Capture the cell that displays the provided text and extract its [X, Y] central coordinate. 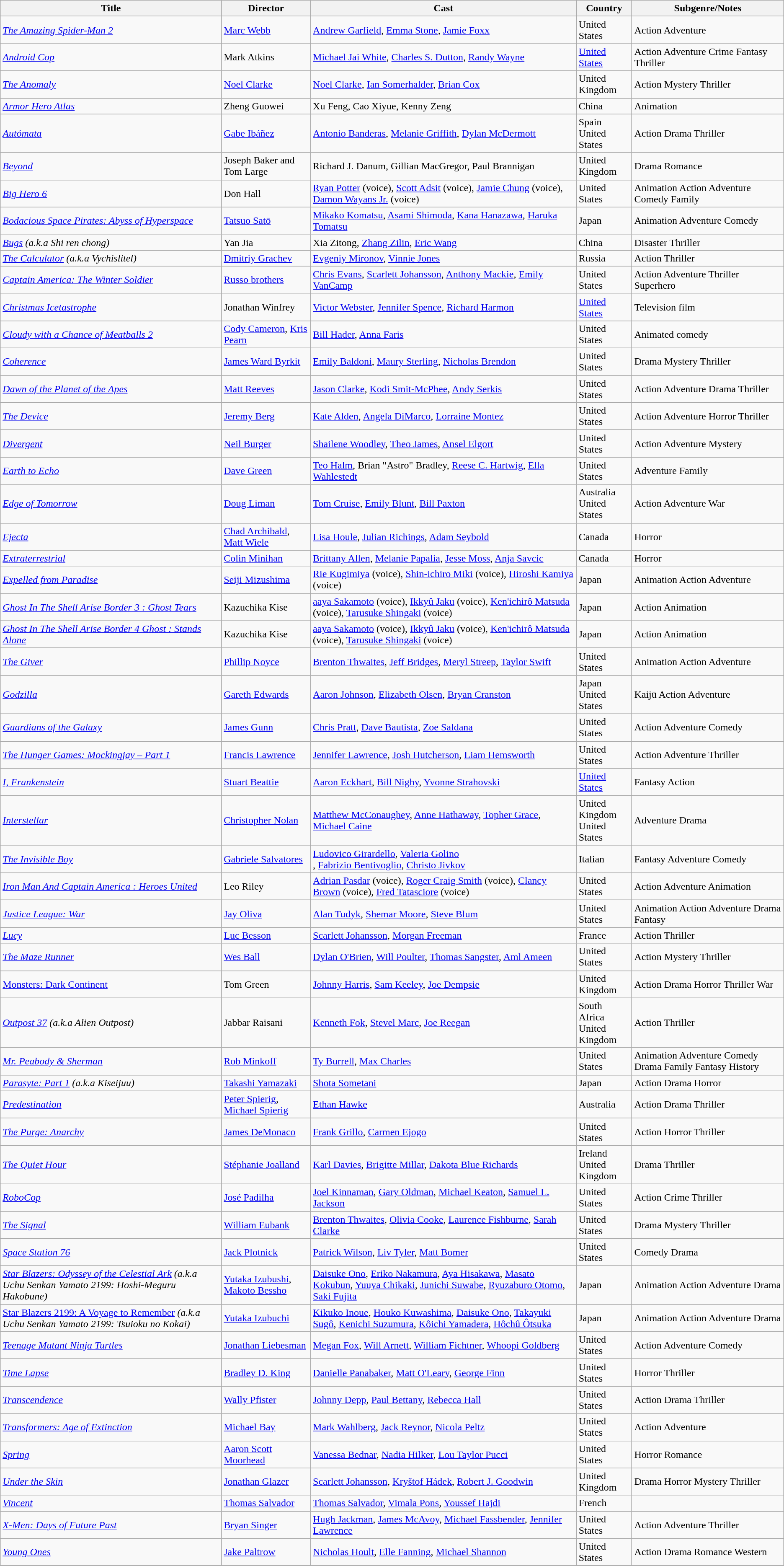
Gabriele Salvatores [266, 859]
Shota Sometani [444, 1083]
Scarlett Johansson, Morgan Freeman [444, 935]
Don Hall [266, 194]
Richard J. Danum, Gillian MacGregor, Paul Brannigan [444, 166]
Colin Minihan [266, 558]
Gareth Edwards [266, 694]
IrelandUnited Kingdom [604, 1165]
Seiji Mizushima [266, 580]
Johnny Harris, Sam Keeley, Joe Dempsie [444, 984]
Star Blazers 2199: A Voyage to Remember (a.k.a Uchu Senkan Yamato 2199: Tsuioku no Kokai) [111, 1318]
Drama Thriller [708, 1165]
Mark Wahlberg, Jack Reynor, Nicola Peltz [444, 1427]
Animation Adventure Comedy Drama Family Fantasy History [708, 1061]
Iron Man And Captain America : Heroes United [111, 887]
Yan Jia [266, 242]
Jason Clarke, Kodi Smit-McPhee, Andy Serkis [444, 389]
The Device [111, 417]
Chris Pratt, Dave Bautista, Zoe Saldana [444, 727]
Lucy [111, 935]
Megan Fox, Will Arnett, William Fichtner, Whoopi Goldberg [444, 1345]
Drama Romance [708, 166]
Disaster Thriller [708, 242]
Adventure Family [708, 471]
Marc Webb [266, 30]
Cast [444, 8]
Jonathan Winfrey [266, 307]
South AfricaUnited Kingdom [604, 1022]
Comedy Drama [708, 1252]
Coherence [111, 362]
Tom Green [266, 984]
Dave Green [266, 471]
Kikuko Inoue, Houko Kuwashima, Daisuke Ono, Takayuki Sugô, Kenichi Suzumura, Kôichi Yamadera, Hôchû Ôtsuka [444, 1318]
Space Station 76 [111, 1252]
Lisa Houle, Julian Richings, Adam Seybold [444, 536]
Action Adventure Horror Thriller [708, 417]
Action Adventure War [708, 504]
Jack Plotnick [266, 1252]
Animated comedy [708, 334]
Justice League: War [111, 914]
Bugs (a.k.a Shi ren chong) [111, 242]
Brenton Thwaites, Jeff Bridges, Meryl Streep, Taylor Swift [444, 661]
Johnny Depp, Paul Bettany, Rebecca Hall [444, 1400]
Title [111, 8]
Frank Grillo, Carmen Ejogo [444, 1131]
Action Adventure Animation [708, 887]
Action Adventure Crime Fantasy Thriller [708, 57]
Leo Riley [266, 887]
Dylan O'Brien, Will Poulter, Thomas Sangster, Aml Ameen [444, 957]
The Calculator (a.k.a Vychislitel) [111, 258]
Monsters: Dark Continent [111, 984]
Aaron Eckhart, Bill Nighy, Yvonne Strahovski [444, 782]
Adventure Drama [708, 821]
Peter Spierig, Michael Spierig [266, 1105]
Time Lapse [111, 1373]
AustraliaUnited States [604, 504]
The Quiet Hour [111, 1165]
The Hunger Games: Mockingjay – Part 1 [111, 754]
José Padilha [266, 1198]
Spring [111, 1454]
Aaron Scott Moorhead [266, 1454]
Brittany Allen, Melanie Papalia, Jesse Moss, Anja Savcic [444, 558]
Jay Oliva [266, 914]
Luc Besson [266, 935]
Animation Action Adventure Drama Fantasy [708, 914]
Zheng Guowei [266, 106]
Kaijū Action Adventure [708, 694]
Rie Kugimiya (voice), Shin-ichiro Miki (voice), Hiroshi Kamiya (voice) [444, 580]
Mark Atkins [266, 57]
Godzilla [111, 694]
Interstellar [111, 821]
Ludovico Girardello, Valeria Golino, Fabrizio Bentivoglio, Christo Jivkov [444, 859]
Andrew Garfield, Emma Stone, Jamie Foxx [444, 30]
Neil Burger [266, 443]
Animation Action Adventure Comedy Family [708, 194]
Television film [708, 307]
RoboCop [111, 1198]
Thomas Salvador, Vimala Pons, Youssef Hajdi [444, 1503]
Jennifer Lawrence, Josh Hutcherson, Liam Hemsworth [444, 754]
Young Ones [111, 1552]
France [604, 935]
Predestination [111, 1105]
Extraterrestrial [111, 558]
Yutaka Izubuchi [266, 1318]
Country [604, 8]
Transcendence [111, 1400]
Subgenre/Notes [708, 8]
United KingdomUnited States [604, 821]
Action Crime Thriller [708, 1198]
Beyond [111, 166]
Mr. Peabody & Sherman [111, 1061]
Action Horror Thriller [708, 1131]
Edge of Tomorrow [111, 504]
James Gunn [266, 727]
Wally Pfister [266, 1400]
Francis Lawrence [266, 754]
Teo Halm, Brian "Astro" Bradley, Reese C. Hartwig, Ella Wahlestedt [444, 471]
Parasyte: Part 1 (a.k.a Kiseijuu) [111, 1083]
Russia [604, 258]
Stuart Beattie [266, 782]
James DeMonaco [266, 1131]
Kenneth Fok, Stevel Marc, Joe Reegan [444, 1022]
Joseph Baker and Tom Large [266, 166]
Daisuke Ono, Eriko Nakamura, Aya Hisakawa, Masato Kokubun, Yuuya Chikaki, Junichi Suwabe, Ryuzaburo Otomo, Saki Fujita [444, 1285]
Tom Cruise, Emily Blunt, Bill Paxton [444, 504]
Drama Horror Mystery Thriller [708, 1482]
Phillip Noyce [266, 661]
Matthew McConaughey, Anne Hathaway, Topher Grace, Michael Caine [444, 821]
Kate Alden, Angela DiMarco, Lorraine Montez [444, 417]
Michael Bay [266, 1427]
Outpost 37 (a.k.a Alien Outpost) [111, 1022]
Android Cop [111, 57]
Tatsuo Satō [266, 220]
Danielle Panabaker, Matt O'Leary, George Finn [444, 1373]
Dawn of the Planet of the Apes [111, 389]
Aaron Johnson, Elizabeth Olsen, Bryan Cranston [444, 694]
Jabbar Raisani [266, 1022]
Teenage Mutant Ninja Turtles [111, 1345]
Bradley D. King [266, 1373]
Australia [604, 1105]
Rob Minkoff [266, 1061]
Matt Reeves [266, 389]
SpainUnited States [604, 133]
French [604, 1503]
Vanessa Bednar, Nadia Hilker, Lou Taylor Pucci [444, 1454]
Doug Liman [266, 504]
Captain America: The Winter Soldier [111, 280]
James Ward Byrkit [266, 362]
Christmas Icetastrophe [111, 307]
I, Frankenstein [111, 782]
Noel Clarke, Ian Somerhalder, Brian Cox [444, 85]
William Eubank [266, 1224]
Yutaka Izubushi, Makoto Bessho [266, 1285]
The Amazing Spider-Man 2 [111, 30]
Ethan Hawke [444, 1105]
Horror Romance [708, 1454]
Shailene Woodley, Theo James, Ansel Elgort [444, 443]
Action Drama Horror [708, 1083]
Russo brothers [266, 280]
Under the Skin [111, 1482]
Nicholas Hoult, Elle Fanning, Michael Shannon [444, 1552]
Michael Jai White, Charles S. Dutton, Randy Wayne [444, 57]
Expelled from Paradise [111, 580]
Horror Thriller [708, 1373]
Mikako Komatsu, Asami Shimoda, Kana Hanazawa, Haruka Tomatsu [444, 220]
Bryan Singer [266, 1525]
Karl Davies, Brigitte Millar, Dakota Blue Richards [444, 1165]
The Signal [111, 1224]
Armor Hero Atlas [111, 106]
The Giver [111, 661]
Takashi Yamazaki [266, 1083]
Gabe Ibáñez [266, 133]
Evgeniy Mironov, Vinnie Jones [444, 258]
Action Drama Romance Western [708, 1552]
Emily Baldoni, Maury Sterling, Nicholas Brendon [444, 362]
Ghost In The Shell Arise Border 4 Ghost : Stands Alone [111, 634]
Noel Clarke [266, 85]
Action Adventure Drama Thriller [708, 389]
Animation Adventure Comedy [708, 220]
Divergent [111, 443]
Director [266, 8]
Jonathan Liebesman [266, 1345]
Ty Burrell, Max Charles [444, 1061]
Antonio Banderas, Melanie Griffith, Dylan McDermott [444, 133]
Action Drama Horror Thriller War [708, 984]
Ryan Potter (voice), Scott Adsit (voice), Jamie Chung (voice), Damon Wayans Jr. (voice) [444, 194]
The Invisible Boy [111, 859]
Brenton Thwaites, Olivia Cooke, Laurence Fishburne, Sarah Clarke [444, 1224]
Ghost In The Shell Arise Border 3 : Ghost Tears [111, 607]
Chris Evans, Scarlett Johansson, Anthony Mackie, Emily VanCamp [444, 280]
JapanUnited States [604, 694]
Victor Webster, Jennifer Spence, Richard Harmon [444, 307]
Vincent [111, 1503]
Hugh Jackman, James McAvoy, Michael Fassbender, Jennifer Lawrence [444, 1525]
Joel Kinnaman, Gary Oldman, Michael Keaton, Samuel L. Jackson [444, 1198]
X-Men: Days of Future Past [111, 1525]
Star Blazers: Odyssey of the Celestial Ark (a.k.a Uchu Senkan Yamato 2199: Hoshi-Meguru Hakobune) [111, 1285]
Big Hero 6 [111, 194]
Action Adventure Thriller Superhero [708, 280]
Earth to Echo [111, 471]
Bill Hader, Anna Faris [444, 334]
Cody Cameron, Kris Pearn [266, 334]
Patrick Wilson, Liv Tyler, Matt Bomer [444, 1252]
The Anomaly [111, 85]
Scarlett Johansson, Kryštof Hádek, Robert J. Goodwin [444, 1482]
Adrian Pasdar (voice), Roger Craig Smith (voice), Clancy Brown (voice), Fred Tatasciore (voice) [444, 887]
Action Adventure Mystery [708, 443]
Jeremy Berg [266, 417]
Stéphanie Joalland [266, 1165]
Autómata [111, 133]
Jonathan Glazer [266, 1482]
Xia Zitong, Zhang Zilin, Eric Wang [444, 242]
Jake Paltrow [266, 1552]
Xu Feng, Cao Xiyue, Kenny Zeng [444, 106]
Fantasy Adventure Comedy [708, 859]
Wes Ball [266, 957]
Italian [604, 859]
Chad Archibald, Matt Wiele [266, 536]
The Maze Runner [111, 957]
Thomas Salvador [266, 1503]
Bodacious Space Pirates: Abyss of Hyperspace [111, 220]
Cloudy with a Chance of Meatballs 2 [111, 334]
Ejecta [111, 536]
Christopher Nolan [266, 821]
Alan Tudyk, Shemar Moore, Steve Blum [444, 914]
Fantasy Action [708, 782]
The Purge: Anarchy [111, 1131]
Transformers: Age of Extinction [111, 1427]
Dmitriy Grachev [266, 258]
Guardians of the Galaxy [111, 727]
Animation [708, 106]
